Return the [X, Y] coordinate for the center point of the cell that contains the specified text.  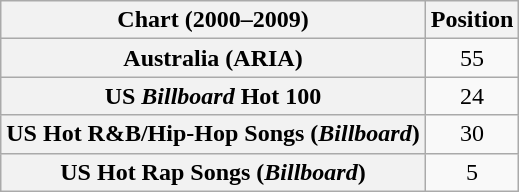
5 [472, 172]
US Hot R&B/Hip-Hop Songs (Billboard) [213, 134]
55 [472, 58]
24 [472, 96]
US Hot Rap Songs (Billboard) [213, 172]
US Billboard Hot 100 [213, 96]
Australia (ARIA) [213, 58]
Chart (2000–2009) [213, 20]
Position [472, 20]
30 [472, 134]
